For the text-containing cell, return its midpoint in [X, Y] coordinate format. 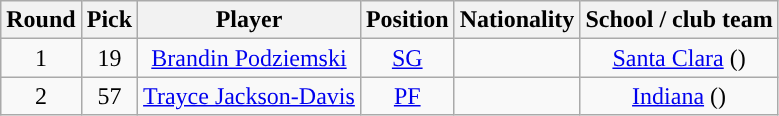
School / club team [679, 20]
57 [109, 96]
Santa Clara () [679, 58]
Brandin Podziemski [250, 58]
Nationality [517, 20]
Trayce Jackson-Davis [250, 96]
2 [41, 96]
Player [250, 20]
1 [41, 58]
Pick [109, 20]
Round [41, 20]
Indiana () [679, 96]
Position [407, 20]
PF [407, 96]
19 [109, 58]
SG [407, 58]
